Determine the (X, Y) coordinate at the center of the cell enclosing the given text.  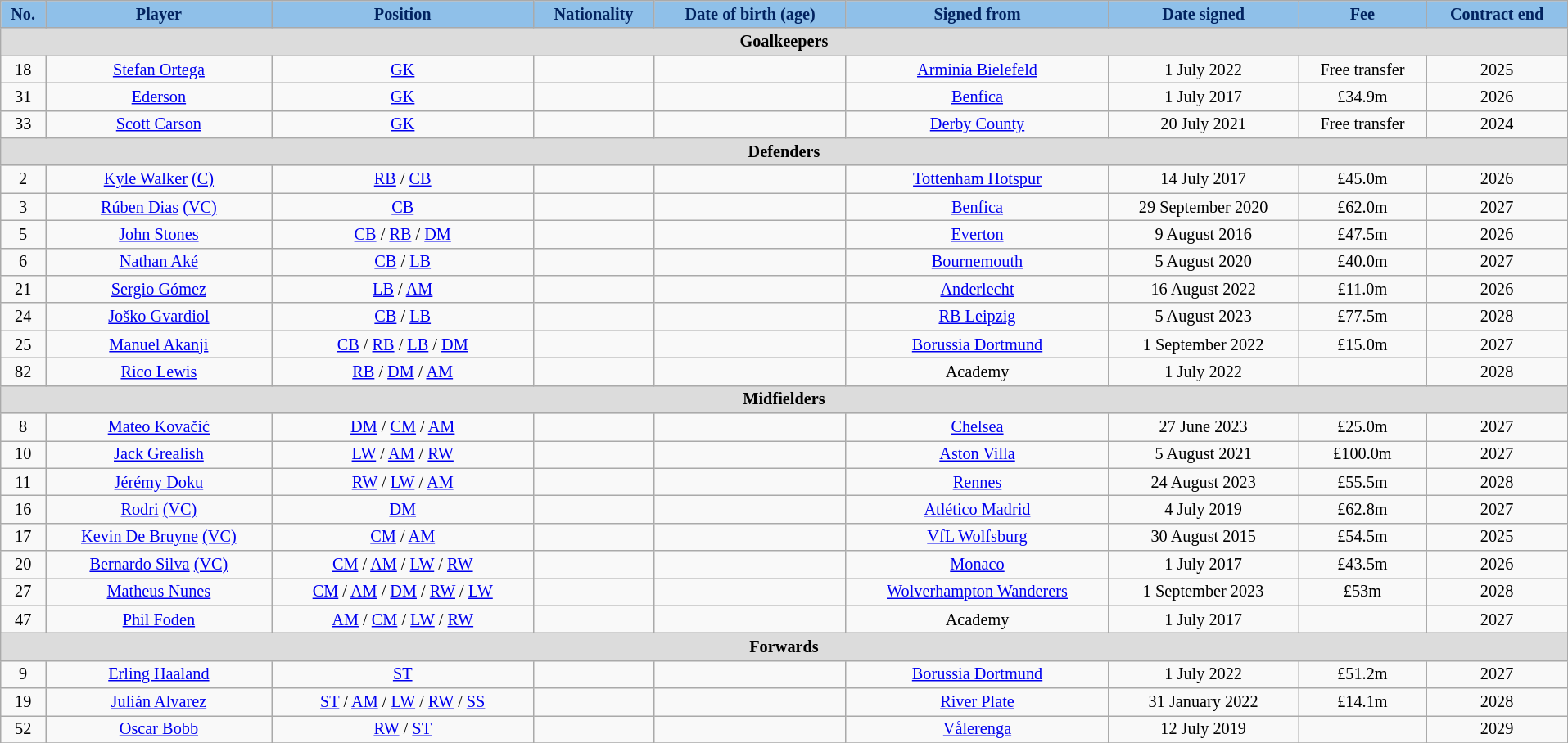
RW / LW / AM (403, 482)
RB Leipzig (977, 317)
ST (403, 674)
Scott Carson (159, 124)
5 August 2020 (1204, 262)
£11.0m (1362, 289)
Position (403, 14)
47 (23, 619)
£77.5m (1362, 317)
11 (23, 482)
Matheus Nunes (159, 592)
RW / ST (403, 729)
2 (23, 179)
Monaco (977, 564)
Derby County (977, 124)
John Stones (159, 234)
8 (23, 426)
River Plate (977, 701)
20 July 2021 (1204, 124)
52 (23, 729)
17 (23, 537)
16 (23, 509)
Kevin De Bruyne (VC) (159, 537)
CB (403, 207)
21 (23, 289)
5 August 2023 (1204, 317)
Phil Foden (159, 619)
CM / AM (403, 537)
31 January 2022 (1204, 701)
Anderlecht (977, 289)
9 (23, 674)
25 (23, 344)
£25.0m (1362, 426)
ST / AM / LW / RW / SS (403, 701)
Fee (1362, 14)
Date of birth (age) (750, 14)
£43.5m (1362, 564)
£100.0m (1362, 454)
No. (23, 14)
£45.0m (1362, 179)
Vålerenga (977, 729)
£15.0m (1362, 344)
Manuel Akanji (159, 344)
£14.1m (1362, 701)
30 August 2015 (1204, 537)
LB / AM (403, 289)
1 September 2022 (1204, 344)
DM (403, 509)
2024 (1497, 124)
33 (23, 124)
14 July 2017 (1204, 179)
£47.5m (1362, 234)
£54.5m (1362, 537)
Player (159, 14)
24 August 2023 (1204, 482)
Chelsea (977, 426)
20 (23, 564)
16 August 2022 (1204, 289)
£62.0m (1362, 207)
Oscar Bobb (159, 729)
6 (23, 262)
CB / RB / LB / DM (403, 344)
1 September 2023 (1204, 592)
27 June 2023 (1204, 426)
Forwards (784, 646)
AM / CM / LW / RW (403, 619)
Everton (977, 234)
LW / AM / RW (403, 454)
Tottenham Hotspur (977, 179)
Atlético Madrid (977, 509)
VfL Wolfsburg (977, 537)
19 (23, 701)
Kyle Walker (C) (159, 179)
18 (23, 69)
Wolverhampton Wanderers (977, 592)
Date signed (1204, 14)
Aston Villa (977, 454)
5 (23, 234)
Julián Alvarez (159, 701)
29 September 2020 (1204, 207)
Midfielders (784, 399)
2029 (1497, 729)
Goalkeepers (784, 42)
£40.0m (1362, 262)
£53m (1362, 592)
Defenders (784, 151)
Rúben Dias (VC) (159, 207)
Rodri (VC) (159, 509)
Erling Haaland (159, 674)
82 (23, 371)
Stefan Ortega (159, 69)
Arminia Bielefeld (977, 69)
Bernardo Silva (VC) (159, 564)
£51.2m (1362, 674)
Bournemouth (977, 262)
Rico Lewis (159, 371)
Joško Gvardiol (159, 317)
Ederson (159, 97)
27 (23, 592)
CM / AM / LW / RW (403, 564)
CM / AM / DM / RW / LW (403, 592)
Nationality (594, 14)
DM / CM / AM (403, 426)
5 August 2021 (1204, 454)
3 (23, 207)
Rennes (977, 482)
RB / CB (403, 179)
12 July 2019 (1204, 729)
9 August 2016 (1204, 234)
31 (23, 97)
£55.5m (1362, 482)
Nathan Aké (159, 262)
Jack Grealish (159, 454)
4 July 2019 (1204, 509)
Signed from (977, 14)
RB / DM / AM (403, 371)
Contract end (1497, 14)
Jérémy Doku (159, 482)
24 (23, 317)
Mateo Kovačić (159, 426)
CB / RB / DM (403, 234)
10 (23, 454)
Sergio Gómez (159, 289)
£62.8m (1362, 509)
£34.9m (1362, 97)
